Extract the (X, Y) coordinate from the center of the cell holding the provided text.  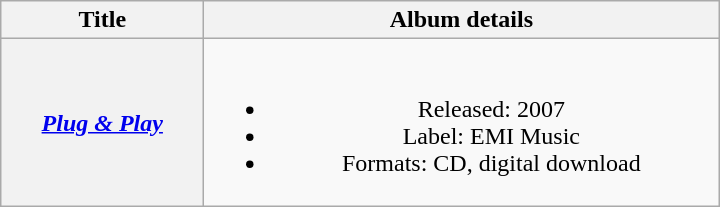
Title (102, 20)
Album details (462, 20)
Plug & Play (102, 122)
Released: 2007Label: EMI MusicFormats: CD, digital download (462, 122)
